Capture the cell that displays the provided text and extract its [X, Y] central coordinate. 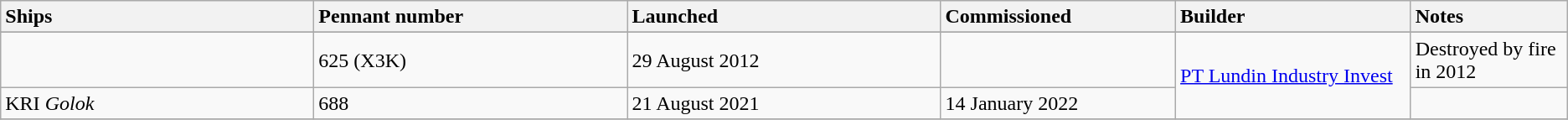
Destroyed by fire in 2012 [1489, 60]
Commissioned [1059, 17]
Launched [784, 17]
14 January 2022 [1059, 103]
Pennant number [471, 17]
625 (X3K) [471, 60]
Builder [1293, 17]
Ships [157, 17]
KRI Golok [157, 103]
21 August 2021 [784, 103]
29 August 2012 [784, 60]
688 [471, 103]
Notes [1489, 17]
PT Lundin Industry Invest [1293, 76]
